Extract the [X, Y] coordinate from the center of the cell holding the provided text.  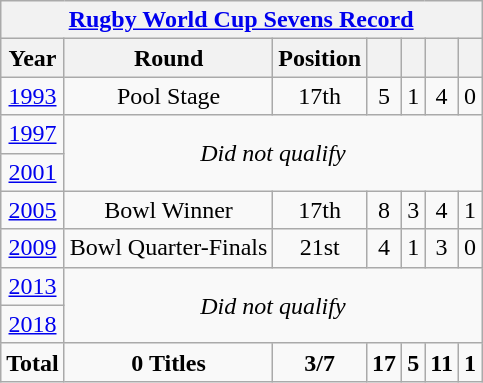
0 Titles [168, 362]
Bowl Quarter-Finals [168, 248]
3/7 [320, 362]
2013 [33, 286]
1997 [33, 134]
2001 [33, 172]
17 [384, 362]
Total [33, 362]
Position [320, 58]
21st [320, 248]
1993 [33, 96]
2018 [33, 324]
Bowl Winner [168, 210]
8 [384, 210]
Year [33, 58]
2009 [33, 248]
Round [168, 58]
Rugby World Cup Sevens Record [242, 20]
11 [442, 362]
Pool Stage [168, 96]
2005 [33, 210]
